Output the (X, Y) coordinate of the center of the cell containing the given text.  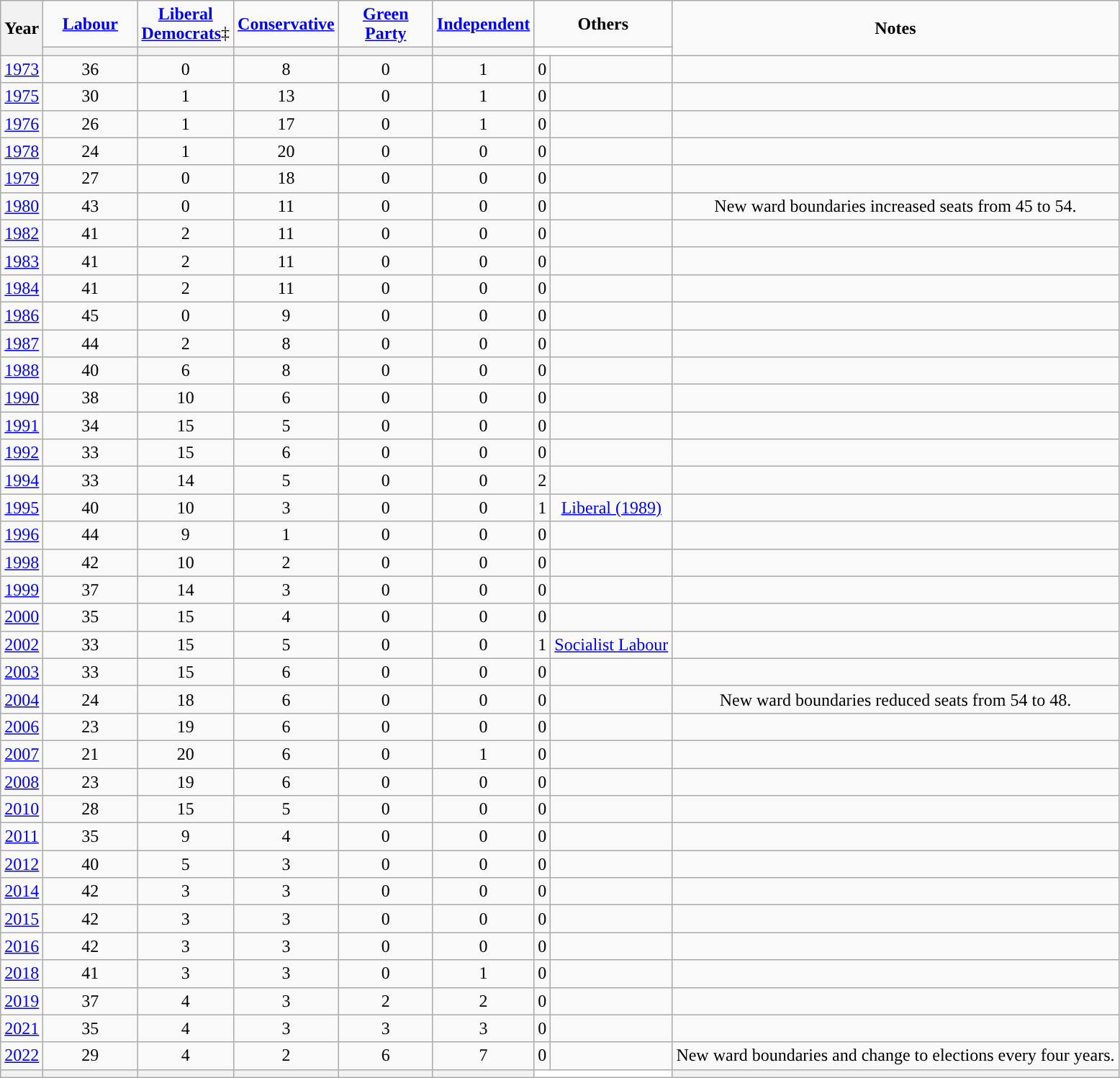
1980 (22, 206)
2008 (22, 781)
1999 (22, 590)
2006 (22, 727)
Labour (91, 24)
1973 (22, 69)
36 (91, 69)
New ward boundaries increased seats from 45 to 54. (895, 206)
29 (91, 1056)
1975 (22, 96)
2012 (22, 864)
New ward boundaries and change to elections every four years. (895, 1056)
2003 (22, 672)
1983 (22, 261)
43 (91, 206)
2019 (22, 1001)
1990 (22, 398)
2022 (22, 1056)
1979 (22, 179)
1984 (22, 288)
27 (91, 179)
1978 (22, 151)
30 (91, 96)
1986 (22, 315)
2011 (22, 837)
26 (91, 124)
1988 (22, 371)
17 (286, 124)
2014 (22, 891)
New ward boundaries reduced seats from 54 to 48. (895, 699)
38 (91, 398)
1982 (22, 233)
45 (91, 315)
1996 (22, 535)
2004 (22, 699)
28 (91, 809)
Liberal (1989) (612, 508)
2015 (22, 919)
2000 (22, 617)
1998 (22, 562)
2016 (22, 946)
7 (483, 1056)
21 (91, 754)
1995 (22, 508)
Year (22, 28)
Conservative (286, 24)
Independent (483, 24)
2010 (22, 809)
1976 (22, 124)
Socialist Labour (612, 644)
Green Party (386, 24)
Others (603, 24)
1987 (22, 343)
Notes (895, 28)
Liberal Democrats‡ (186, 24)
2018 (22, 974)
2007 (22, 754)
1992 (22, 453)
1994 (22, 480)
34 (91, 426)
13 (286, 96)
2021 (22, 1028)
2002 (22, 644)
1991 (22, 426)
